Find where the given text appears and provide that cell's center as [x, y] coordinate. 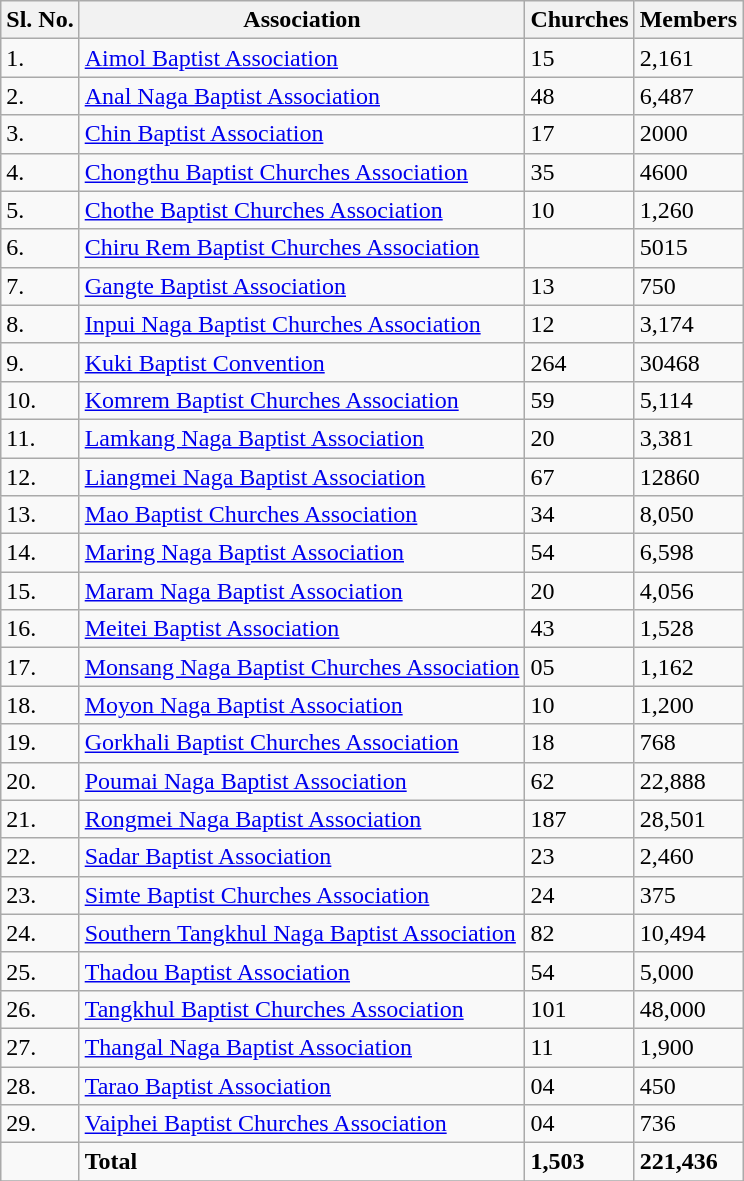
05 [580, 667]
3,174 [688, 324]
Members [688, 20]
264 [580, 362]
1,200 [688, 705]
43 [580, 629]
4,056 [688, 591]
375 [688, 895]
Maring Naga Baptist Association [302, 553]
Meitei Baptist Association [302, 629]
10. [40, 400]
35 [580, 172]
1,528 [688, 629]
Mao Baptist Churches Association [302, 515]
5,114 [688, 400]
1,503 [580, 1162]
3,381 [688, 438]
221,436 [688, 1162]
29. [40, 1124]
82 [580, 933]
59 [580, 400]
Aimol Baptist Association [302, 58]
34 [580, 515]
Tarao Baptist Association [302, 1085]
19. [40, 743]
187 [580, 819]
Simte Baptist Churches Association [302, 895]
67 [580, 477]
14. [40, 553]
Chin Baptist Association [302, 134]
4600 [688, 172]
Churches [580, 20]
736 [688, 1124]
5. [40, 210]
450 [688, 1085]
48 [580, 96]
26. [40, 1009]
Thadou Baptist Association [302, 971]
7. [40, 286]
15 [580, 58]
62 [580, 781]
10,494 [688, 933]
Moyon Naga Baptist Association [302, 705]
23 [580, 857]
Southern Tangkhul Naga Baptist Association [302, 933]
2,161 [688, 58]
Chothe Baptist Churches Association [302, 210]
2000 [688, 134]
6. [40, 248]
Total [302, 1162]
Sadar Baptist Association [302, 857]
Lamkang Naga Baptist Association [302, 438]
28,501 [688, 819]
22,888 [688, 781]
17 [580, 134]
17. [40, 667]
Komrem Baptist Churches Association [302, 400]
22. [40, 857]
4. [40, 172]
2. [40, 96]
12. [40, 477]
Sl. No. [40, 20]
8. [40, 324]
25. [40, 971]
5,000 [688, 971]
768 [688, 743]
Rongmei Naga Baptist Association [302, 819]
Poumai Naga Baptist Association [302, 781]
27. [40, 1047]
28. [40, 1085]
13 [580, 286]
Association [302, 20]
12 [580, 324]
1,162 [688, 667]
30468 [688, 362]
Liangmei Naga Baptist Association [302, 477]
8,050 [688, 515]
Gorkhali Baptist Churches Association [302, 743]
18. [40, 705]
Chongthu Baptist Churches Association [302, 172]
5015 [688, 248]
Monsang Naga Baptist Churches Association [302, 667]
Maram Naga Baptist Association [302, 591]
24. [40, 933]
11. [40, 438]
750 [688, 286]
Thangal Naga Baptist Association [302, 1047]
20. [40, 781]
Kuki Baptist Convention [302, 362]
Tangkhul Baptist Churches Association [302, 1009]
18 [580, 743]
2,460 [688, 857]
13. [40, 515]
Chiru Rem Baptist Churches Association [302, 248]
23. [40, 895]
3. [40, 134]
Gangte Baptist Association [302, 286]
Inpui Naga Baptist Churches Association [302, 324]
1. [40, 58]
12860 [688, 477]
16. [40, 629]
11 [580, 1047]
1,260 [688, 210]
24 [580, 895]
15. [40, 591]
Anal Naga Baptist Association [302, 96]
101 [580, 1009]
Vaiphei Baptist Churches Association [302, 1124]
21. [40, 819]
48,000 [688, 1009]
6,487 [688, 96]
9. [40, 362]
1,900 [688, 1047]
6,598 [688, 553]
